Determine the [X, Y] coordinate at the center of the cell enclosing the given text.  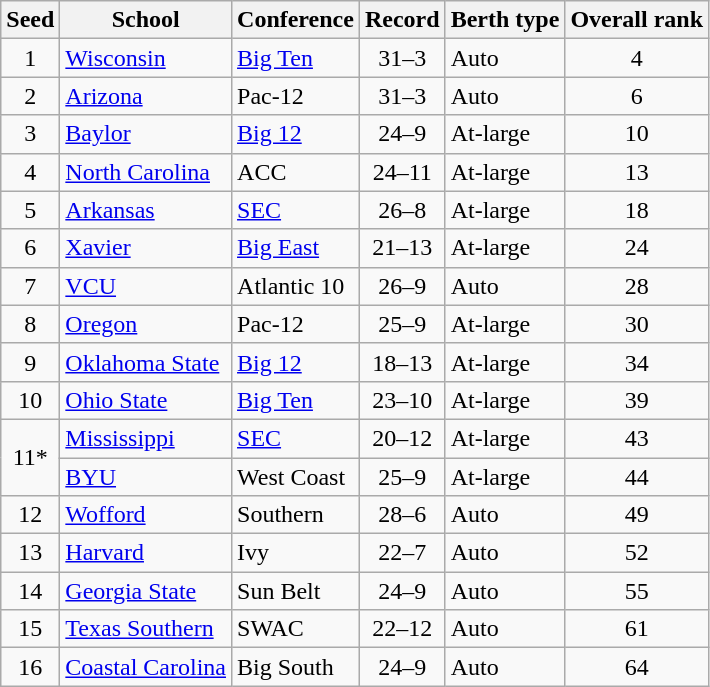
Conference [296, 20]
3 [30, 134]
Xavier [146, 248]
22–12 [402, 629]
Arizona [146, 96]
Wisconsin [146, 58]
Berth type [505, 20]
VCU [146, 286]
5 [30, 210]
9 [30, 362]
Baylor [146, 134]
11* [30, 457]
Wofford [146, 515]
1 [30, 58]
28 [637, 286]
26–8 [402, 210]
Arkansas [146, 210]
Atlantic 10 [296, 286]
20–12 [402, 438]
2 [30, 96]
12 [30, 515]
Ivy [296, 553]
64 [637, 667]
SWAC [296, 629]
52 [637, 553]
18 [637, 210]
North Carolina [146, 172]
Big South [296, 667]
Seed [30, 20]
39 [637, 400]
ACC [296, 172]
61 [637, 629]
24 [637, 248]
30 [637, 324]
7 [30, 286]
55 [637, 591]
Overall rank [637, 20]
Southern [296, 515]
24–11 [402, 172]
23–10 [402, 400]
34 [637, 362]
14 [30, 591]
43 [637, 438]
18–13 [402, 362]
Big East [296, 248]
West Coast [296, 477]
Oklahoma State [146, 362]
44 [637, 477]
22–7 [402, 553]
16 [30, 667]
28–6 [402, 515]
21–13 [402, 248]
Texas Southern [146, 629]
Harvard [146, 553]
49 [637, 515]
BYU [146, 477]
Sun Belt [296, 591]
Record [402, 20]
Oregon [146, 324]
Georgia State [146, 591]
Mississippi [146, 438]
Ohio State [146, 400]
School [146, 20]
8 [30, 324]
Coastal Carolina [146, 667]
26–9 [402, 286]
15 [30, 629]
